Capture the cell that displays the provided text and extract its (x, y) central coordinate. 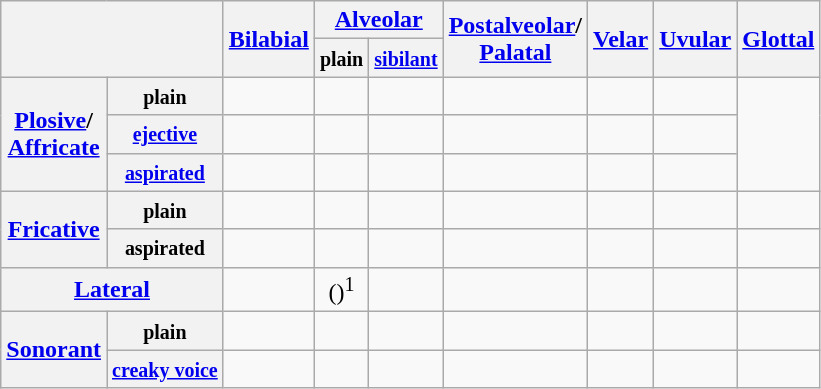
()1 (341, 290)
ejective (164, 134)
Lateral (112, 290)
Fricative (54, 229)
Sonorant (54, 350)
Alveolar (378, 20)
Uvular (696, 39)
Bilabial (268, 39)
creaky voice (164, 369)
Velar (621, 39)
Glottal (778, 39)
Plosive/Affricate (54, 134)
sibilant (406, 58)
Postalveolar/Palatal (515, 39)
